Extract the [x, y] coordinate from the center of the cell holding the provided text.  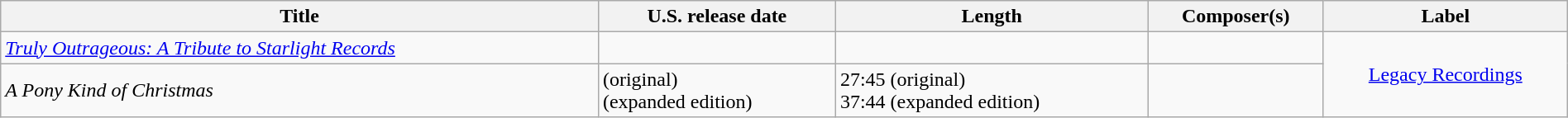
(original) (expanded edition) [716, 91]
Title [299, 17]
Legacy Recordings [1446, 74]
U.S. release date [716, 17]
Length [992, 17]
27:45 (original)37:44 (expanded edition) [992, 91]
Composer(s) [1236, 17]
Truly Outrageous: A Tribute to Starlight Records [299, 48]
Label [1446, 17]
A Pony Kind of Christmas [299, 91]
